For the text-containing cell, return its midpoint in (X, Y) coordinate format. 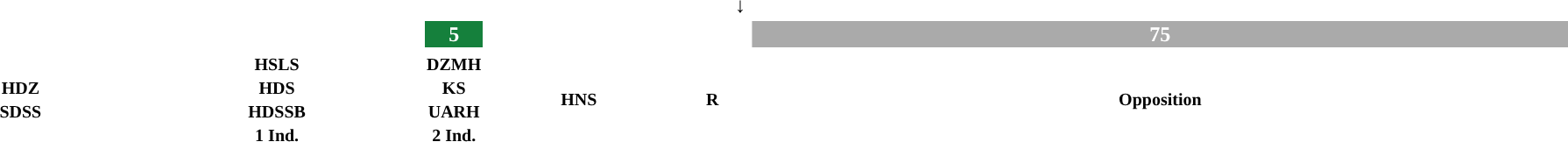
75 (1160, 34)
